Identify which cell holds the provided text, then report its (x, y) central coordinate. 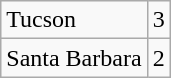
Tucson (74, 20)
3 (158, 20)
Santa Barbara (74, 58)
2 (158, 58)
